Extract the [X, Y] coordinate from the center of the cell holding the provided text.  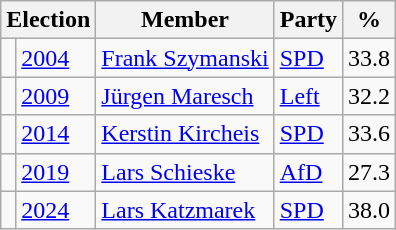
Kerstin Kircheis [185, 134]
Jürgen Maresch [185, 96]
AfD [308, 172]
2019 [56, 172]
% [370, 20]
Left [308, 96]
2014 [56, 134]
2004 [56, 58]
33.8 [370, 58]
Party [308, 20]
32.2 [370, 96]
38.0 [370, 210]
Frank Szymanski [185, 58]
2009 [56, 96]
33.6 [370, 134]
Lars Katzmarek [185, 210]
Lars Schieske [185, 172]
Election [48, 20]
2024 [56, 210]
Member [185, 20]
27.3 [370, 172]
